Detect which cell encompasses the target text, then output its (x, y) center coordinate. 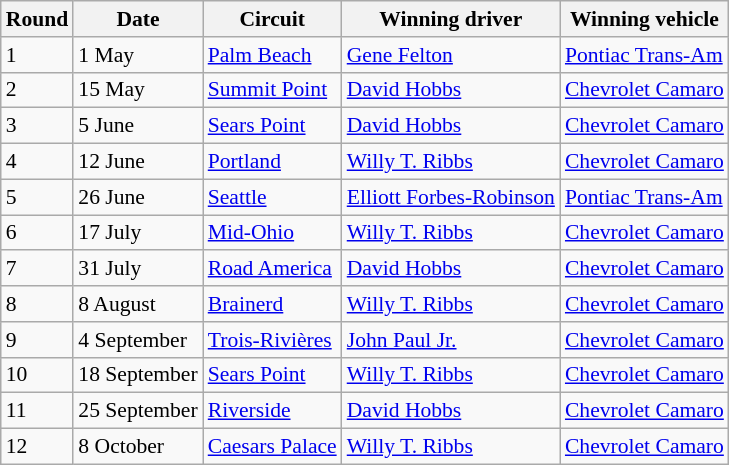
10 (38, 375)
John Paul Jr. (451, 340)
4 September (138, 340)
Circuit (272, 19)
Palm Beach (272, 55)
8 October (138, 447)
15 May (138, 90)
3 (38, 126)
12 June (138, 162)
Summit Point (272, 90)
Winning vehicle (644, 19)
4 (38, 162)
25 September (138, 411)
7 (38, 269)
18 September (138, 375)
12 (38, 447)
Winning driver (451, 19)
11 (38, 411)
Date (138, 19)
Brainerd (272, 304)
31 July (138, 269)
5 (38, 197)
Portland (272, 162)
Round (38, 19)
17 July (138, 233)
Riverside (272, 411)
Mid-Ohio (272, 233)
26 June (138, 197)
9 (38, 340)
Caesars Palace (272, 447)
Road America (272, 269)
2 (38, 90)
Trois-Rivières (272, 340)
8 (38, 304)
Seattle (272, 197)
8 August (138, 304)
1 (38, 55)
6 (38, 233)
1 May (138, 55)
5 June (138, 126)
Elliott Forbes-Robinson (451, 197)
Gene Felton (451, 55)
